Detect which cell encompasses the target text, then output its (X, Y) center coordinate. 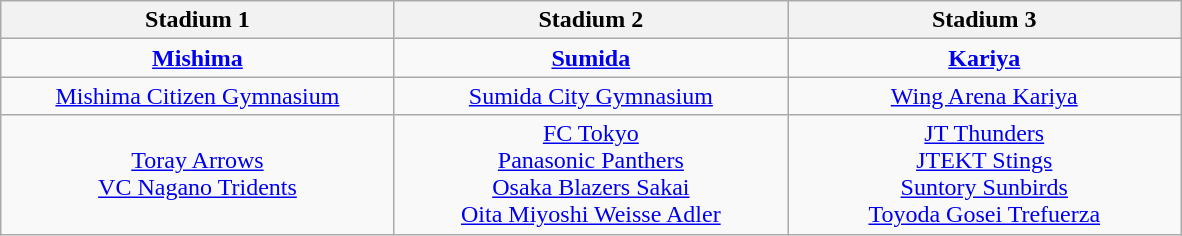
FC TokyoPanasonic PanthersOsaka Blazers SakaiOita Miyoshi Weisse Adler (590, 174)
JT Thunders JTEKT StingsSuntory SunbirdsToyoda Gosei Trefuerza (984, 174)
Wing Arena Kariya (984, 96)
Stadium 3 (984, 20)
Mishima Citizen Gymnasium (198, 96)
Sumida (590, 58)
Toray ArrowsVC Nagano Tridents (198, 174)
Stadium 1 (198, 20)
Kariya (984, 58)
Sumida City Gymnasium (590, 96)
Mishima (198, 58)
Stadium 2 (590, 20)
